Find where the given text appears and provide that cell's center as (x, y) coordinate. 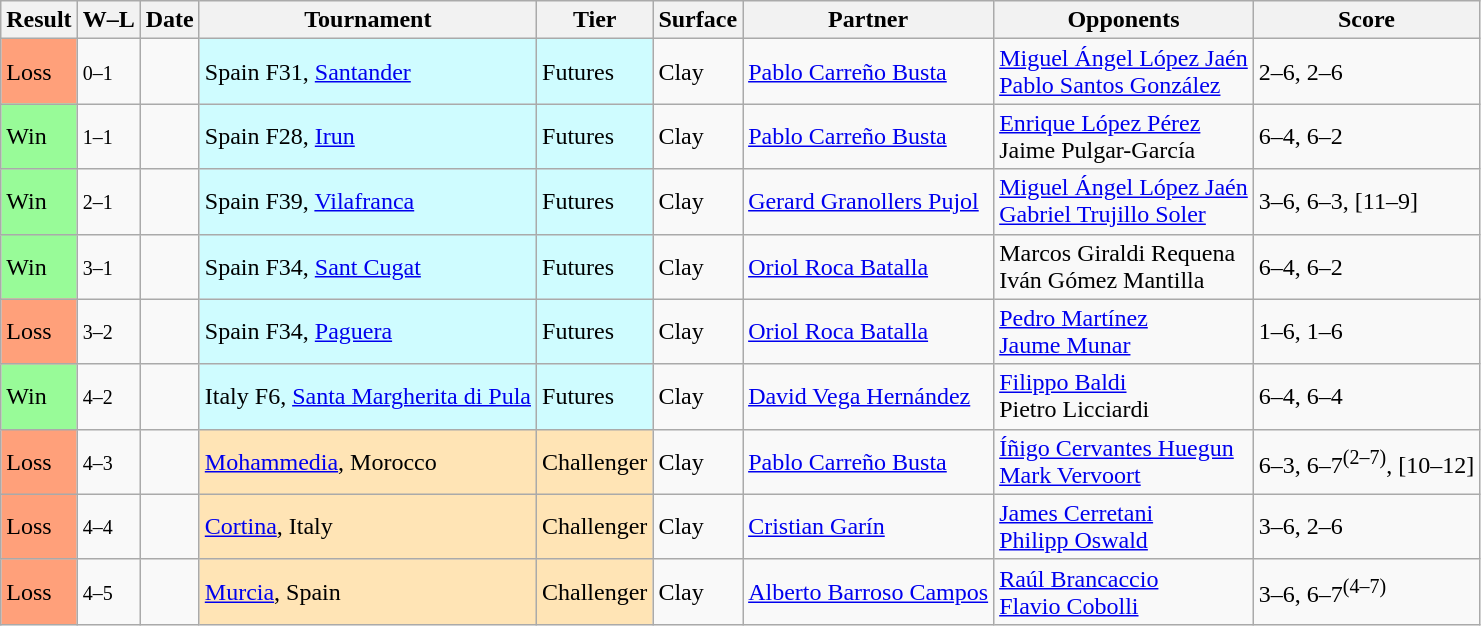
Miguel Ángel López Jaén Pablo Santos González (1124, 72)
Pedro Martínez Jaume Munar (1124, 332)
Gerard Granollers Pujol (868, 202)
Murcia, Spain (368, 592)
Spain F31, Santander (368, 72)
Spain F28, Irun (368, 136)
Score (1366, 20)
4–5 (108, 592)
2–1 (108, 202)
Spain F34, Paguera (368, 332)
Mohammedia, Morocco (368, 462)
Tournament (368, 20)
Result (39, 20)
6–4, 6–4 (1366, 396)
Filippo Baldi Pietro Licciardi (1124, 396)
1–1 (108, 136)
W–L (108, 20)
4–2 (108, 396)
3–6, 2–6 (1366, 526)
David Vega Hernández (868, 396)
Opponents (1124, 20)
Italy F6, Santa Margherita di Pula (368, 396)
James Cerretani Philipp Oswald (1124, 526)
Raúl Brancaccio Flavio Cobolli (1124, 592)
6–3, 6–7(2–7), [10–12] (1366, 462)
Date (170, 20)
Marcos Giraldi Requena Iván Gómez Mantilla (1124, 266)
Enrique López Pérez Jaime Pulgar-García (1124, 136)
Surface (698, 20)
3–2 (108, 332)
Cortina, Italy (368, 526)
Spain F34, Sant Cugat (368, 266)
Alberto Barroso Campos (868, 592)
Cristian Garín (868, 526)
Spain F39, Vilafranca (368, 202)
3–6, 6–3, [11–9] (1366, 202)
3–1 (108, 266)
4–4 (108, 526)
1–6, 1–6 (1366, 332)
Íñigo Cervantes Huegun Mark Vervoort (1124, 462)
Miguel Ángel López Jaén Gabriel Trujillo Soler (1124, 202)
0–1 (108, 72)
3–6, 6–7(4–7) (1366, 592)
Partner (868, 20)
Tier (595, 20)
2–6, 2–6 (1366, 72)
4–3 (108, 462)
